Return (x, y) of the center of cell containing provided text 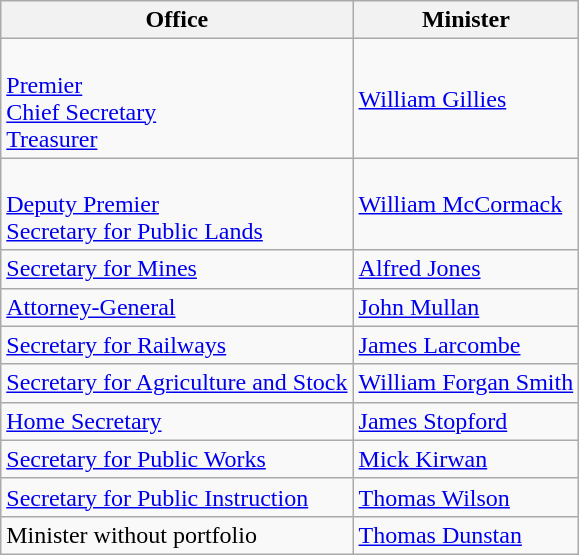
Secretary for Public Works (177, 459)
Thomas Wilson (466, 497)
Thomas Dunstan (466, 535)
William McCormack (466, 204)
Premier Chief Secretary Treasurer (177, 98)
James Stopford (466, 421)
Home Secretary (177, 421)
Secretary for Mines (177, 269)
Mick Kirwan (466, 459)
Deputy Premier Secretary for Public Lands (177, 204)
Alfred Jones (466, 269)
Secretary for Public Instruction (177, 497)
Secretary for Railways (177, 345)
Minister (466, 20)
Minister without portfolio (177, 535)
Attorney-General (177, 307)
John Mullan (466, 307)
James Larcombe (466, 345)
Secretary for Agriculture and Stock (177, 383)
William Gillies (466, 98)
Office (177, 20)
William Forgan Smith (466, 383)
